From the cell containing the given text, extract its center point as [x, y] coordinate. 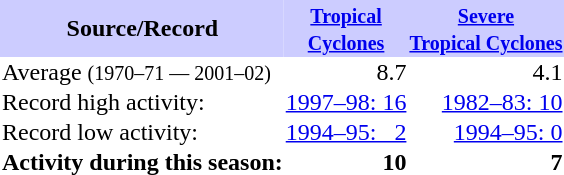
Record high activity: [143, 102]
1994–95: 0 [486, 132]
1994–95: 2 [346, 132]
4.1 [486, 72]
1997–98: 16 [346, 102]
TropicalCyclones [346, 28]
1982–83: 10 [486, 102]
Average (1970–71 — 2001–02) [143, 72]
Source/Record [143, 28]
8.7 [346, 72]
SevereTropical Cyclones [486, 28]
Record low activity: [143, 132]
